Extract the (X, Y) coordinate from the center of the cell holding the provided text.  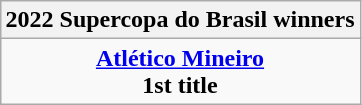
2022 Supercopa do Brasil winners (180, 20)
Atlético Mineiro1st title (180, 72)
